Output the [x, y] coordinate of the center of the cell containing the given text.  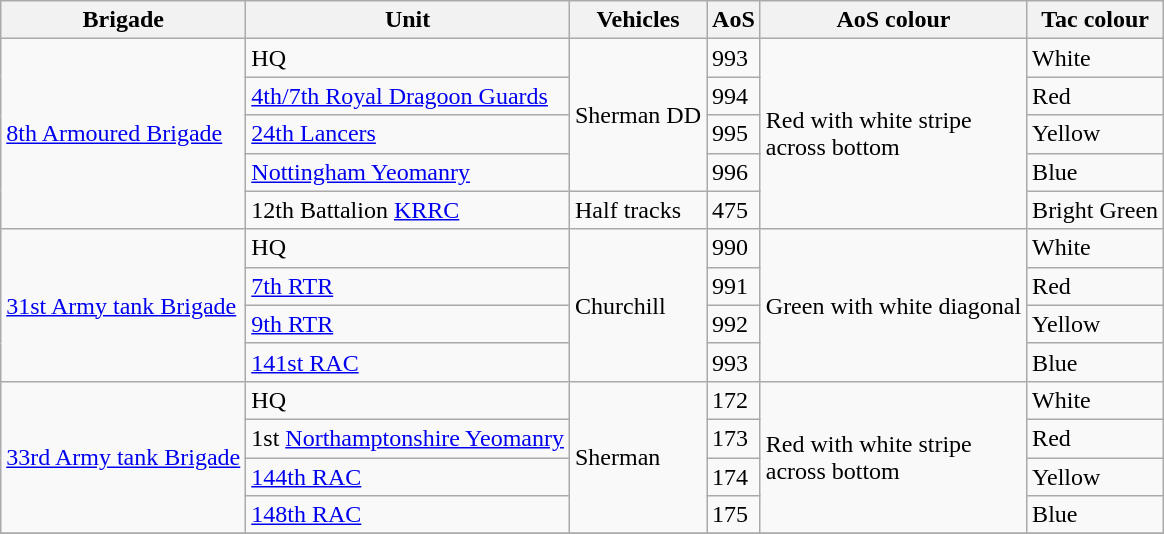
9th RTR [408, 324]
991 [734, 286]
Bright Green [1096, 210]
475 [734, 210]
174 [734, 477]
Unit [408, 20]
24th Lancers [408, 134]
992 [734, 324]
995 [734, 134]
Green with white diagonal [893, 305]
Tac colour [1096, 20]
Sherman DD [638, 115]
144th RAC [408, 477]
31st Army tank Brigade [124, 305]
148th RAC [408, 515]
1st Northamptonshire Yeomanry [408, 438]
994 [734, 96]
4th/7th Royal Dragoon Guards [408, 96]
Churchill [638, 305]
33rd Army tank Brigade [124, 457]
AoS [734, 20]
175 [734, 515]
Vehicles [638, 20]
990 [734, 248]
996 [734, 172]
Nottingham Yeomanry [408, 172]
12th Battalion KRRC [408, 210]
173 [734, 438]
Brigade [124, 20]
AoS colour [893, 20]
172 [734, 400]
7th RTR [408, 286]
Sherman [638, 457]
Half tracks [638, 210]
141st RAC [408, 362]
8th Armoured Brigade [124, 134]
